Provide the [X, Y] coordinate of the cell's center where the given text is located.  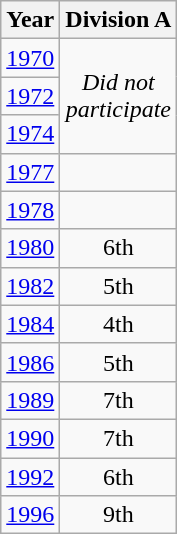
9th [118, 515]
1992 [30, 477]
1974 [30, 134]
1990 [30, 438]
4th [118, 324]
1989 [30, 400]
Division A [118, 20]
1996 [30, 515]
Year [30, 20]
1970 [30, 58]
1977 [30, 172]
1986 [30, 362]
Did notparticipate [118, 96]
1980 [30, 248]
1982 [30, 286]
1972 [30, 96]
1978 [30, 210]
1984 [30, 324]
